Detect which cell encompasses the target text, then output its (x, y) center coordinate. 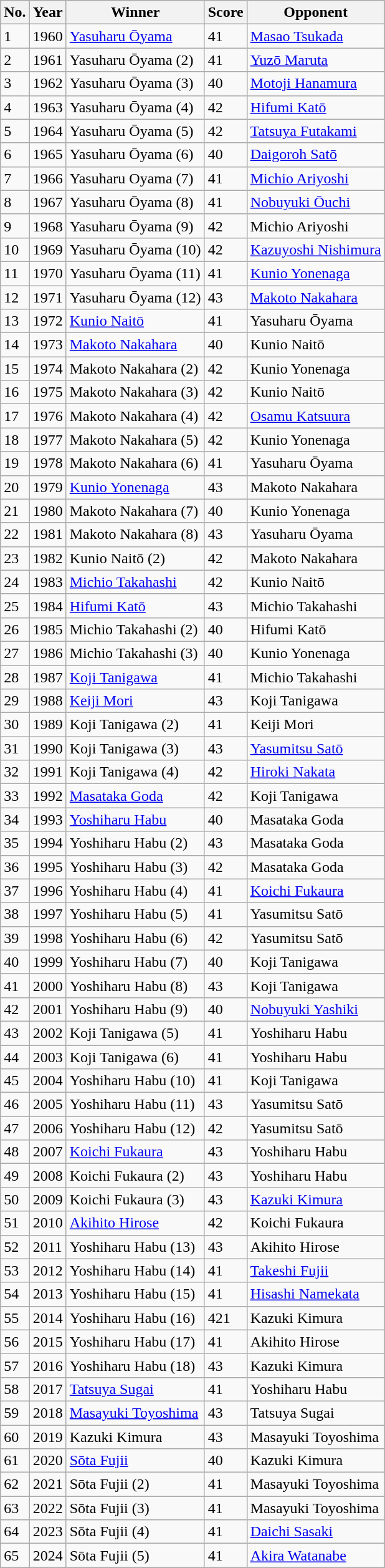
14 (15, 345)
10 (15, 249)
2001 (47, 1009)
Sōta Fujii (135, 1461)
Makoto Nakahara (7) (135, 511)
7 (15, 178)
2005 (47, 1105)
1 (15, 36)
Yoshiharu Habu (6) (135, 938)
1976 (47, 416)
1984 (47, 606)
63 (15, 1508)
2002 (47, 1033)
1994 (47, 843)
31 (15, 748)
Yoshiharu Habu (14) (135, 1270)
2023 (47, 1532)
Koji Tanigawa (4) (135, 772)
45 (15, 1081)
2016 (47, 1365)
1983 (47, 582)
13 (15, 321)
Osamu Katsuura (315, 416)
8 (15, 202)
Yasuharu Ōyama (10) (135, 249)
2018 (47, 1413)
48 (15, 1152)
Yasuharu Ōyama (11) (135, 273)
1974 (47, 369)
44 (15, 1057)
24 (15, 582)
22 (15, 535)
46 (15, 1105)
1966 (47, 178)
2012 (47, 1270)
Makoto Nakahara (8) (135, 535)
Motoji Hanamura (315, 84)
Year (47, 12)
35 (15, 843)
Yoshiharu Habu (13) (135, 1247)
11 (15, 273)
47 (15, 1128)
2015 (47, 1342)
2021 (47, 1484)
1979 (47, 487)
Yasuharu Ōyama (5) (135, 131)
Yasuharu Ōyama (9) (135, 226)
1995 (47, 867)
No. (15, 12)
Koji Tanigawa (6) (135, 1057)
Kazuyoshi Nishimura (315, 249)
1961 (47, 60)
Akira Watanabe (315, 1556)
421 (226, 1318)
Yasuharu Oyama (7) (135, 178)
39 (15, 938)
Michio Takahashi (2) (135, 629)
50 (15, 1199)
1991 (47, 772)
21 (15, 511)
Michio Takahashi (3) (135, 653)
Sōta Fujii (5) (135, 1556)
56 (15, 1342)
2017 (47, 1389)
5 (15, 131)
1975 (47, 392)
1985 (47, 629)
1996 (47, 891)
1970 (47, 273)
2022 (47, 1508)
57 (15, 1365)
29 (15, 701)
Koji Tanigawa (3) (135, 748)
Nobuyuki Ōuchi (315, 202)
2 (15, 60)
19 (15, 463)
2019 (47, 1436)
23 (15, 558)
16 (15, 392)
Hisashi Namekata (315, 1294)
2011 (47, 1247)
Koichi Fukaura (2) (135, 1176)
38 (15, 914)
62 (15, 1484)
Koji Tanigawa (2) (135, 725)
Koichi Fukaura (3) (135, 1199)
65 (15, 1556)
Yuzō Maruta (315, 60)
1972 (47, 321)
2006 (47, 1128)
34 (15, 820)
Kunio Naitō (2) (135, 558)
Yasuharu Ōyama (12) (135, 298)
1978 (47, 463)
Yoshiharu Habu (15) (135, 1294)
Sōta Fujii (2) (135, 1484)
Makoto Nakahara (6) (135, 463)
1960 (47, 36)
17 (15, 416)
Makoto Nakahara (5) (135, 440)
2013 (47, 1294)
18 (15, 440)
9 (15, 226)
1963 (47, 107)
Yoshiharu Habu (3) (135, 867)
Opponent (315, 12)
1999 (47, 962)
53 (15, 1270)
26 (15, 629)
1990 (47, 748)
Yasuharu Ōyama (3) (135, 84)
Yoshiharu Habu (17) (135, 1342)
12 (15, 298)
60 (15, 1436)
Yasuharu Ōyama (8) (135, 202)
Yoshiharu Habu (10) (135, 1081)
2020 (47, 1461)
2000 (47, 985)
1981 (47, 535)
Yoshiharu Habu (4) (135, 891)
Yasuharu Ōyama (6) (135, 155)
Winner (135, 12)
32 (15, 772)
1965 (47, 155)
1977 (47, 440)
15 (15, 369)
20 (15, 487)
1967 (47, 202)
25 (15, 606)
58 (15, 1389)
54 (15, 1294)
30 (15, 725)
Score (226, 12)
2003 (47, 1057)
2024 (47, 1556)
Sōta Fujii (3) (135, 1508)
1962 (47, 84)
6 (15, 155)
1982 (47, 558)
28 (15, 677)
1980 (47, 511)
Daigoroh Satō (315, 155)
Tatsuya Futakami (315, 131)
27 (15, 653)
1986 (47, 653)
Nobuyuki Yashiki (315, 1009)
1997 (47, 914)
1964 (47, 131)
Hiroki Nakata (315, 772)
1973 (47, 345)
3 (15, 84)
37 (15, 891)
1969 (47, 249)
Yasuharu Ōyama (4) (135, 107)
1987 (47, 677)
55 (15, 1318)
1988 (47, 701)
Yoshiharu Habu (16) (135, 1318)
Takeshi Fujii (315, 1270)
Makoto Nakahara (4) (135, 416)
Yoshiharu Habu (2) (135, 843)
Yoshiharu Habu (12) (135, 1128)
Yoshiharu Habu (5) (135, 914)
59 (15, 1413)
Masao Tsukada (315, 36)
Daichi Sasaki (315, 1532)
2007 (47, 1152)
Yoshiharu Habu (9) (135, 1009)
49 (15, 1176)
52 (15, 1247)
Yoshiharu Habu (8) (135, 985)
2009 (47, 1199)
Koji Tanigawa (5) (135, 1033)
Yoshiharu Habu (7) (135, 962)
64 (15, 1532)
1968 (47, 226)
1993 (47, 820)
61 (15, 1461)
1998 (47, 938)
2014 (47, 1318)
2004 (47, 1081)
Yasuharu Ōyama (2) (135, 60)
1989 (47, 725)
1971 (47, 298)
51 (15, 1223)
Yoshiharu Habu (11) (135, 1105)
2008 (47, 1176)
Sōta Fujii (4) (135, 1532)
4 (15, 107)
2010 (47, 1223)
Yoshiharu Habu (18) (135, 1365)
1992 (47, 796)
Makoto Nakahara (2) (135, 369)
33 (15, 796)
36 (15, 867)
Makoto Nakahara (3) (135, 392)
